Search for the cell housing the specified text and yield its (x, y) center coordinate. 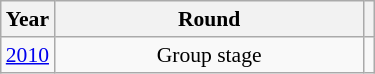
Year (28, 19)
Round (209, 19)
2010 (28, 55)
Group stage (209, 55)
